Return (x, y) of the center of cell containing provided text 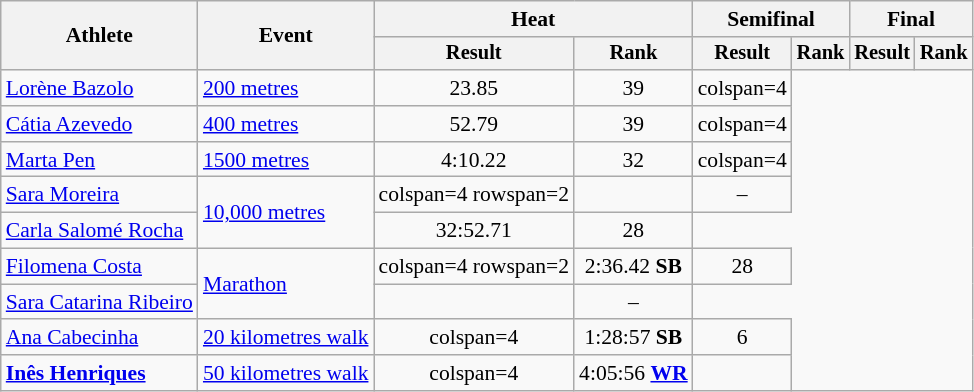
6 (742, 338)
200 metres (286, 88)
32:52.71 (474, 231)
4:10.22 (474, 160)
Ana Cabecinha (100, 338)
Marta Pen (100, 160)
4:05:56 WR (634, 373)
Sara Moreira (100, 195)
Carla Salomé Rocha (100, 231)
Athlete (100, 36)
Semifinal (772, 19)
1:28:57 SB (634, 338)
50 kilometres walk (286, 373)
Event (286, 36)
52.79 (474, 124)
2:36.42 SB (634, 267)
Cátia Azevedo (100, 124)
400 metres (286, 124)
1500 metres (286, 160)
Marathon (286, 284)
Heat (534, 19)
10,000 metres (286, 212)
Final (910, 19)
20 kilometres walk (286, 338)
Inês Henriques (100, 373)
23.85 (474, 88)
Sara Catarina Ribeiro (100, 302)
32 (634, 160)
Lorène Bazolo (100, 88)
Filomena Costa (100, 267)
